For the text-containing cell, return its midpoint in (x, y) coordinate format. 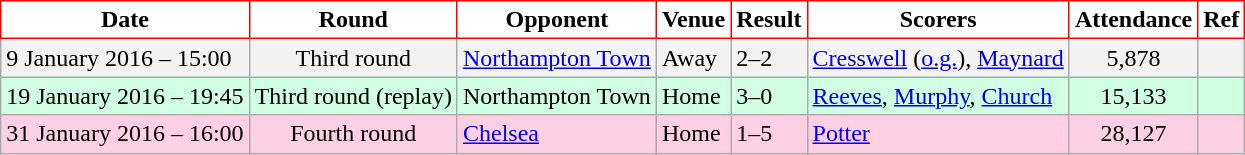
1–5 (769, 134)
Attendance (1133, 20)
Potter (938, 134)
Third round (353, 58)
28,127 (1133, 134)
Scorers (938, 20)
15,133 (1133, 96)
Cresswell (o.g.), Maynard (938, 58)
Fourth round (353, 134)
Chelsea (556, 134)
Result (769, 20)
5,878 (1133, 58)
Ref (1222, 20)
Third round (replay) (353, 96)
Reeves, Murphy, Church (938, 96)
Date (125, 20)
Round (353, 20)
3–0 (769, 96)
9 January 2016 – 15:00 (125, 58)
31 January 2016 – 16:00 (125, 134)
Venue (693, 20)
Away (693, 58)
Opponent (556, 20)
2–2 (769, 58)
19 January 2016 – 19:45 (125, 96)
